Capture the cell that displays the provided text and extract its (X, Y) central coordinate. 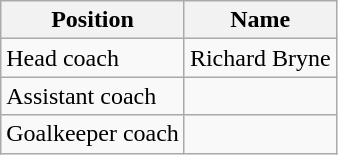
Position (93, 20)
Goalkeeper coach (93, 134)
Assistant coach (93, 96)
Head coach (93, 58)
Richard Bryne (260, 58)
Name (260, 20)
